Return (x, y) of the center of cell containing provided text 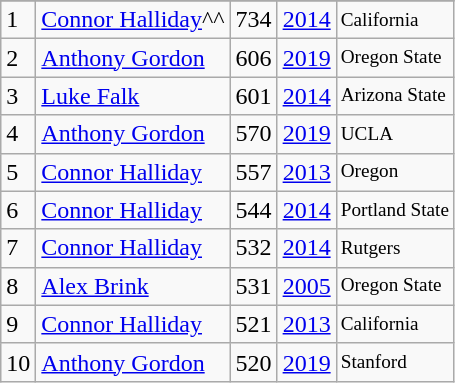
601 (254, 96)
4 (18, 134)
Portland State (394, 210)
531 (254, 286)
9 (18, 324)
2 (18, 58)
Rutgers (394, 248)
Arizona State (394, 96)
521 (254, 324)
570 (254, 134)
Oregon (394, 172)
8 (18, 286)
Stanford (394, 362)
734 (254, 20)
3 (18, 96)
10 (18, 362)
Connor Halliday^^ (133, 20)
606 (254, 58)
532 (254, 248)
2005 (306, 286)
6 (18, 210)
7 (18, 248)
UCLA (394, 134)
544 (254, 210)
Luke Falk (133, 96)
Alex Brink (133, 286)
557 (254, 172)
5 (18, 172)
520 (254, 362)
1 (18, 20)
